Search for the cell housing the specified text and yield its (X, Y) center coordinate. 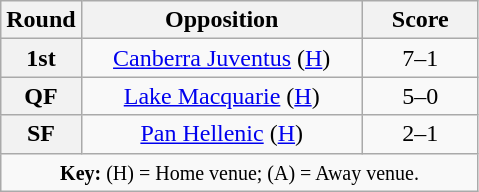
Lake Macquarie (H) (222, 96)
Score (420, 20)
7–1 (420, 58)
SF (41, 134)
5–0 (420, 96)
Round (41, 20)
Pan Hellenic (H) (222, 134)
Key: (H) = Home venue; (A) = Away venue. (240, 172)
2–1 (420, 134)
QF (41, 96)
Opposition (222, 20)
1st (41, 58)
Canberra Juventus (H) (222, 58)
